Determine the (x, y) coordinate at the center of the cell enclosing the given text.  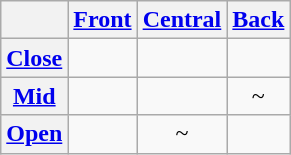
Close (34, 58)
Open (34, 134)
Central (182, 20)
Back (258, 20)
Front (102, 20)
Mid (34, 96)
